Capture the cell that displays the provided text and extract its (X, Y) central coordinate. 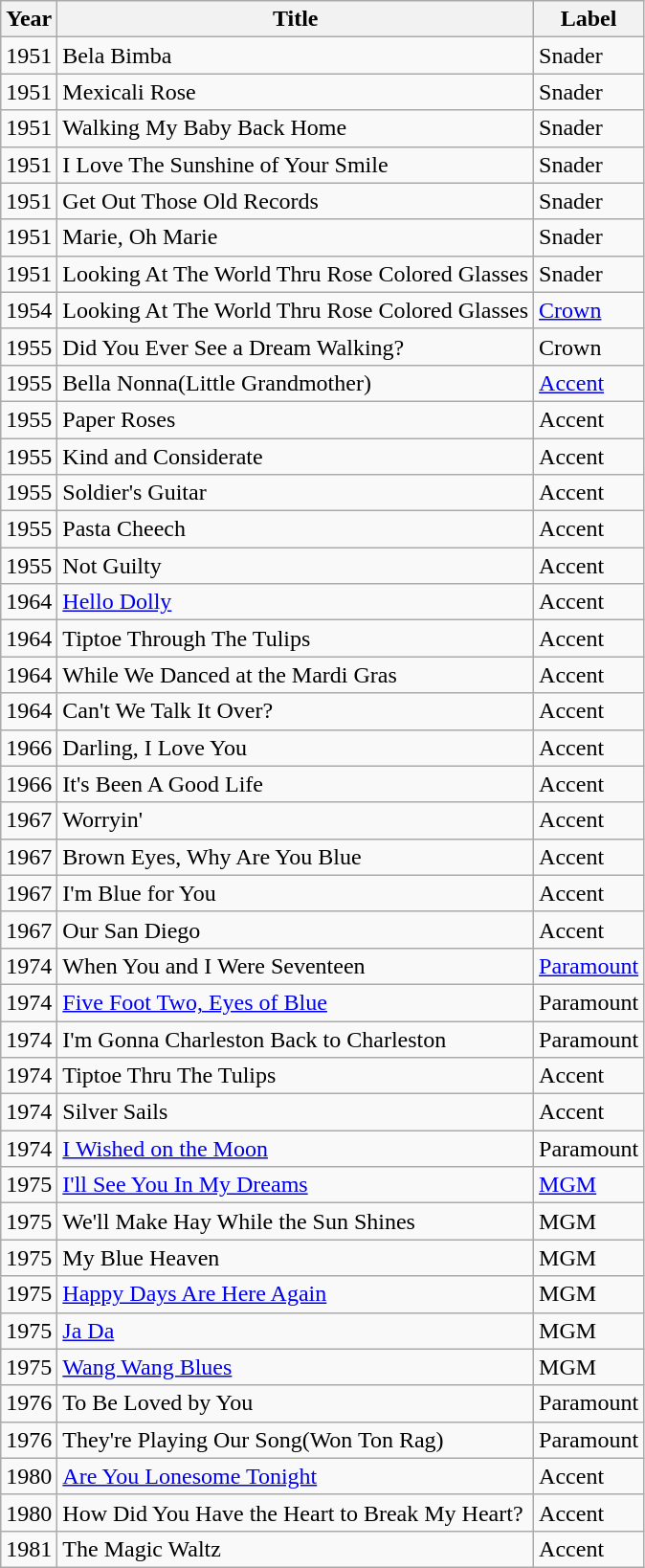
I Love The Sunshine of Your Smile (296, 165)
Silver Sails (296, 1112)
Five Foot Two, Eyes of Blue (296, 1002)
Pasta Cheech (296, 529)
Bella Nonna(Little Grandmother) (296, 383)
They're Playing Our Song(Won Ton Rag) (296, 1440)
I'm Gonna Charleston Back to Charleston (296, 1039)
Brown Eyes, Why Are You Blue (296, 857)
Darling, I Love You (296, 748)
I Wished on the Moon (296, 1149)
Walking My Baby Back Home (296, 128)
Happy Days Are Here Again (296, 1294)
While We Danced at the Mardi Gras (296, 675)
Marie, Oh Marie (296, 237)
Title (296, 19)
The Magic Waltz (296, 1549)
Tiptoe Through The Tulips (296, 638)
Hello Dolly (296, 602)
Kind and Considerate (296, 457)
1981 (29, 1549)
Paper Roses (296, 419)
Label (589, 19)
Worryin' (296, 820)
Tiptoe Thru The Tulips (296, 1076)
Bela Bimba (296, 56)
Soldier's Guitar (296, 493)
Not Guilty (296, 566)
To Be Loved by You (296, 1403)
When You and I Were Seventeen (296, 966)
Mexicali Rose (296, 92)
Our San Diego (296, 930)
I'll See You In My Dreams (296, 1185)
How Did You Have the Heart to Break My Heart? (296, 1512)
Can't We Talk It Over? (296, 711)
Ja Da (296, 1331)
I'm Blue for You (296, 893)
Get Out Those Old Records (296, 201)
Did You Ever See a Dream Walking? (296, 347)
Are You Lonesome Tonight (296, 1476)
Year (29, 19)
We'll Make Hay While the Sun Shines (296, 1221)
Wang Wang Blues (296, 1367)
My Blue Heaven (296, 1258)
1954 (29, 310)
It's Been A Good Life (296, 784)
